Locate the cell with the specified text and output its (X, Y) center coordinate. 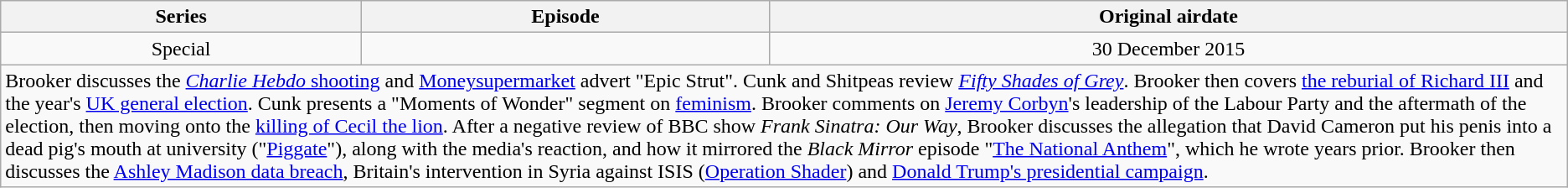
Original airdate (1169, 17)
Special (181, 49)
Episode (565, 17)
Series (181, 17)
30 December 2015 (1169, 49)
